Extract the (x, y) coordinate from the center of the cell holding the provided text.  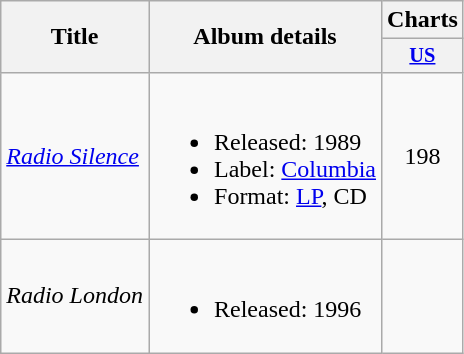
Released: 1989Label: ColumbiaFormat: LP, CD (264, 156)
Radio Silence (75, 156)
Album details (264, 37)
Released: 1996 (264, 296)
US (423, 56)
198 (423, 156)
Charts (423, 20)
Radio London (75, 296)
Title (75, 37)
